Scan for the cell matching the given text and deliver its [x, y] coordinate at center. 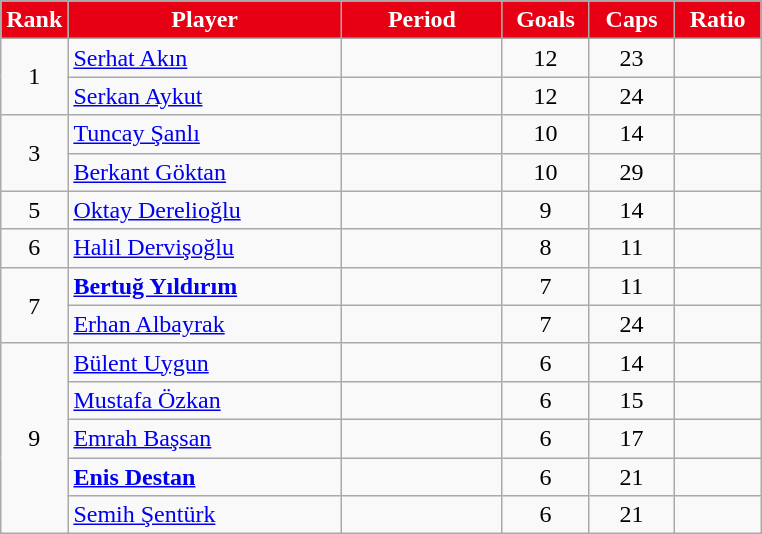
Rank [34, 20]
29 [632, 172]
Ratio [718, 20]
1 [34, 77]
Caps [632, 20]
Oktay Derelioğlu [205, 210]
Enis Destan [205, 477]
Player [205, 20]
Bertuğ Yıldırım [205, 286]
Semih Şentürk [205, 515]
Serhat Akın [205, 58]
Mustafa Özkan [205, 400]
3 [34, 153]
Tuncay Şanlı [205, 134]
8 [545, 248]
Berkant Göktan [205, 172]
15 [632, 400]
Period [422, 20]
Halil Dervişoğlu [205, 248]
Emrah Başsan [205, 438]
17 [632, 438]
5 [34, 210]
Erhan Albayrak [205, 324]
Bülent Uygun [205, 362]
23 [632, 58]
Goals [545, 20]
Serkan Aykut [205, 96]
